Find where the given text appears and provide that cell's center as [X, Y] coordinate. 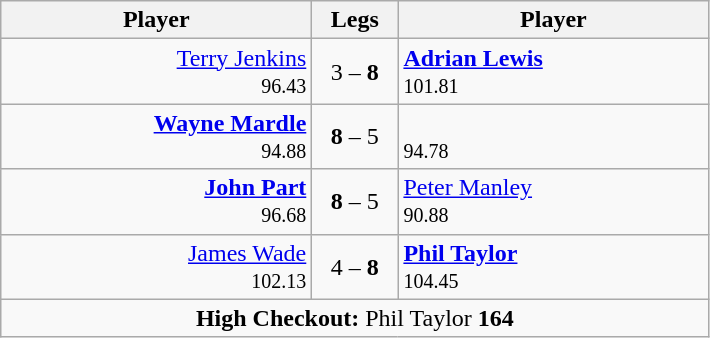
Wayne Mardle 94.88 [156, 136]
Phil Taylor 104.45 [554, 266]
3 – 8 [355, 72]
Peter Manley 90.88 [554, 202]
Adrian Lewis 101.81 [554, 72]
4 – 8 [355, 266]
High Checkout: Phil Taylor 164 [355, 318]
Terry Jenkins 96.43 [156, 72]
Legs [355, 20]
John Part 96.68 [156, 202]
94.78 [554, 136]
James Wade 102.13 [156, 266]
